Scan for the cell matching the given text and deliver its (X, Y) coordinate at center. 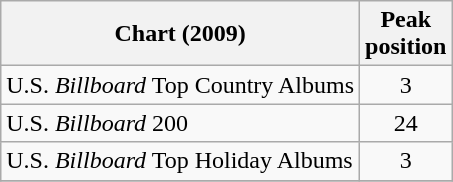
Peakposition (406, 34)
Chart (2009) (180, 34)
U.S. Billboard Top Holiday Albums (180, 161)
24 (406, 123)
U.S. Billboard 200 (180, 123)
U.S. Billboard Top Country Albums (180, 85)
